Scan for the cell matching the given text and deliver its (X, Y) coordinate at center. 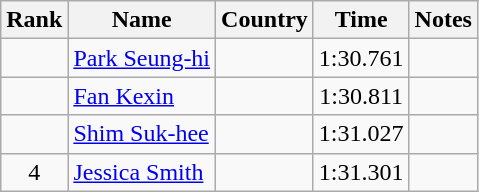
1:30.761 (361, 58)
Time (361, 20)
Rank (34, 20)
Park Seung-hi (142, 58)
Name (142, 20)
Country (265, 20)
1:31.301 (361, 172)
1:31.027 (361, 134)
Notes (443, 20)
Shim Suk-hee (142, 134)
1:30.811 (361, 96)
4 (34, 172)
Jessica Smith (142, 172)
Fan Kexin (142, 96)
